Find where the given text appears and provide that cell's center as (x, y) coordinate. 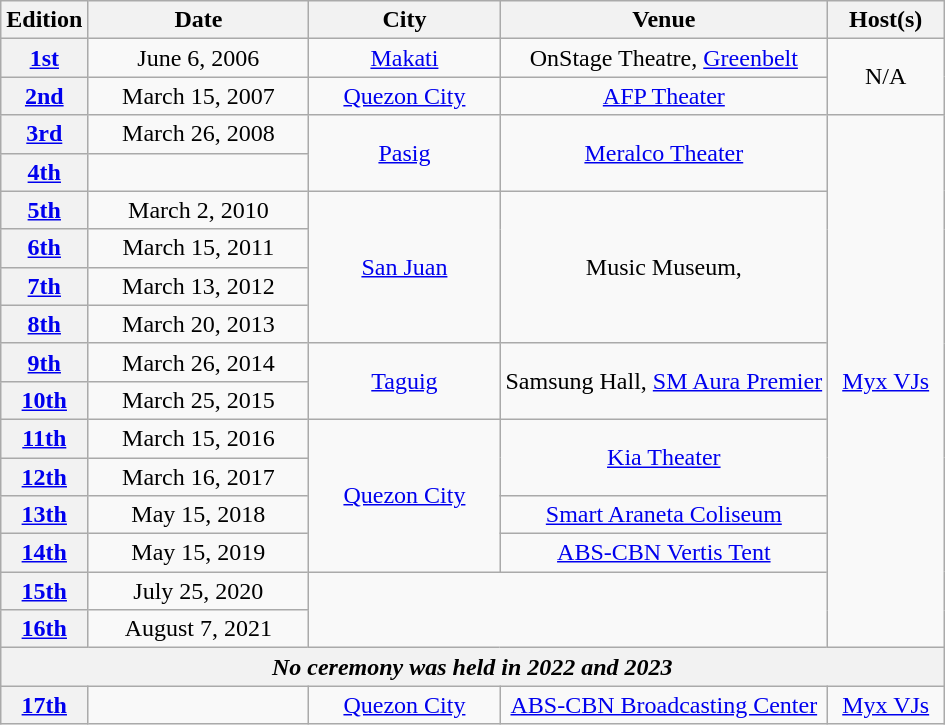
6th (44, 248)
Pasig (404, 153)
8th (44, 324)
March 15, 2016 (198, 438)
City (404, 20)
March 26, 2014 (198, 362)
March 2, 2010 (198, 210)
3rd (44, 134)
12th (44, 477)
AFP Theater (664, 96)
Date (198, 20)
4th (44, 172)
Meralco Theater (664, 153)
June 6, 2006 (198, 58)
N/A (886, 77)
2nd (44, 96)
March 16, 2017 (198, 477)
Kia Theater (664, 457)
17th (44, 705)
Smart Araneta Coliseum (664, 515)
No ceremony was held in 2022 and 2023 (472, 667)
San Juan (404, 267)
10th (44, 400)
13th (44, 515)
ABS-CBN Broadcasting Center (664, 705)
Makati (404, 58)
Host(s) (886, 20)
March 26, 2008 (198, 134)
July 25, 2020 (198, 591)
March 15, 2011 (198, 248)
Venue (664, 20)
9th (44, 362)
March 20, 2013 (198, 324)
15th (44, 591)
7th (44, 286)
May 15, 2018 (198, 515)
Taguig (404, 381)
1st (44, 58)
5th (44, 210)
11th (44, 438)
March 15, 2007 (198, 96)
ABS-CBN Vertis Tent (664, 553)
March 13, 2012 (198, 286)
Edition (44, 20)
March 25, 2015 (198, 400)
16th (44, 629)
14th (44, 553)
May 15, 2019 (198, 553)
August 7, 2021 (198, 629)
Samsung Hall, SM Aura Premier (664, 381)
Music Museum, (664, 267)
OnStage Theatre, Greenbelt (664, 58)
